Output the [X, Y] coordinate of the center of the cell containing the given text.  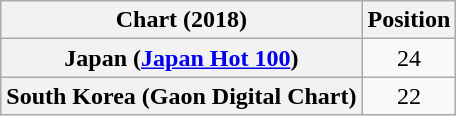
22 [409, 96]
Japan (Japan Hot 100) [182, 58]
24 [409, 58]
South Korea (Gaon Digital Chart) [182, 96]
Position [409, 20]
Chart (2018) [182, 20]
